From the cell containing the given text, extract its center point as (X, Y) coordinate. 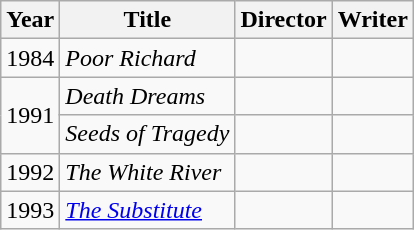
Director (284, 20)
Year (30, 20)
Seeds of Tragedy (148, 134)
1984 (30, 58)
1991 (30, 115)
Writer (372, 20)
The White River (148, 172)
Poor Richard (148, 58)
The Substitute (148, 210)
Death Dreams (148, 96)
1992 (30, 172)
1993 (30, 210)
Title (148, 20)
